Find where the given text appears and provide that cell's center as [X, Y] coordinate. 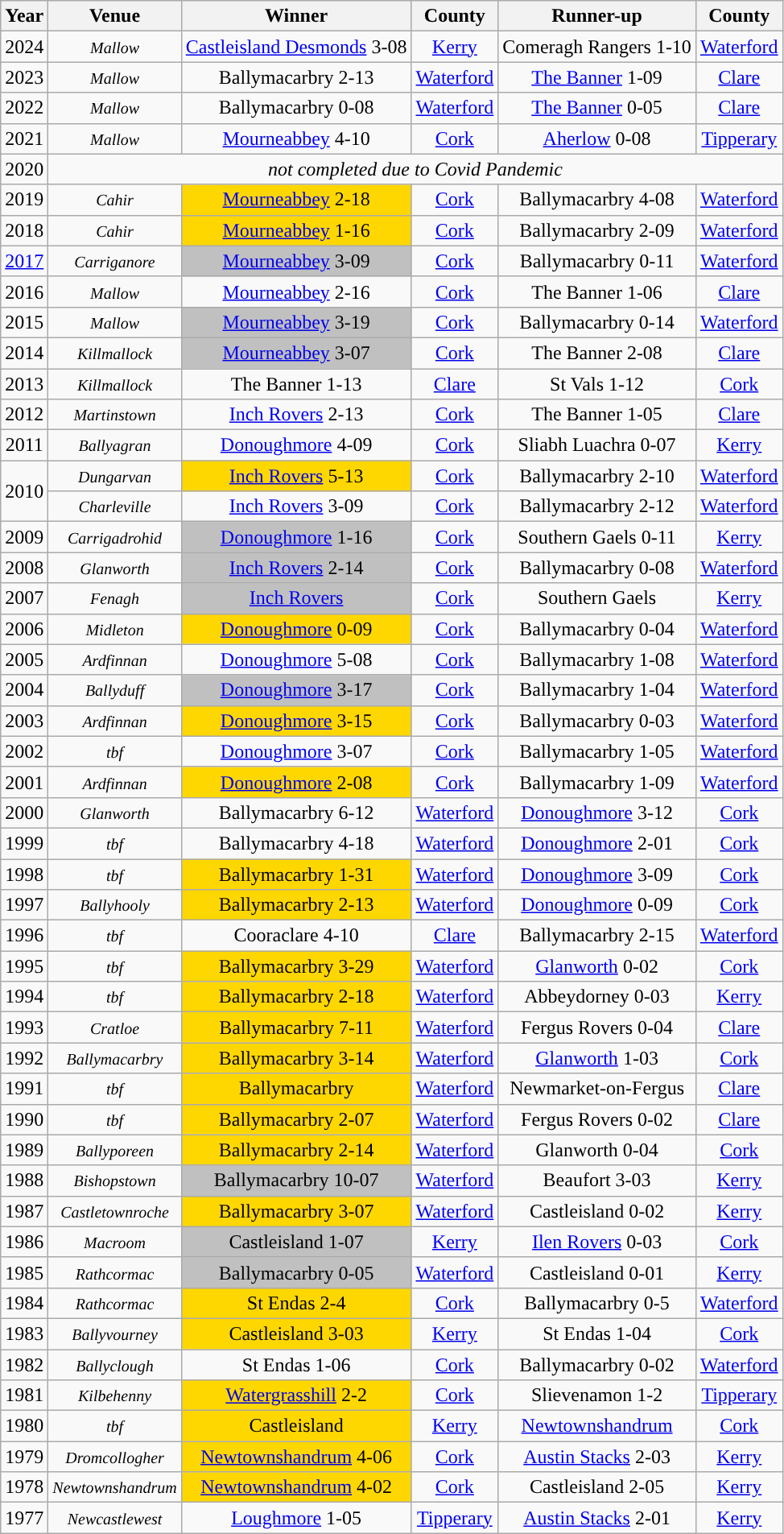
Donoughmore 1-16 [296, 537]
Venue [114, 16]
1982 [24, 1365]
2019 [24, 200]
Ballyhooly [114, 905]
Ballyduff [114, 690]
Castleisland 1-07 [296, 1242]
1991 [24, 1089]
1993 [24, 1027]
Winner [296, 16]
Fergus Rovers 0-02 [597, 1119]
Slievenamon 1-2 [597, 1395]
Ballymacarbry 2-12 [597, 507]
Castleisland Desmonds 3-08 [296, 47]
St Endas 1-06 [296, 1365]
1987 [24, 1211]
2015 [24, 322]
Carrigadrohid [114, 537]
Dungarvan [114, 476]
Midleton [114, 629]
Ballymacarbry 0-04 [597, 629]
1980 [24, 1426]
Dromcollogher [114, 1457]
Mourneabbey 3-09 [296, 261]
Castleisland 0-01 [597, 1272]
Ballymacarbry 1-09 [597, 782]
Castleisland 3-03 [296, 1333]
Donoughmore 2-08 [296, 782]
2001 [24, 782]
1997 [24, 905]
Ilen Rovers 0-03 [597, 1242]
1979 [24, 1457]
Castletownroche [114, 1211]
Fergus Rovers 0-04 [597, 1027]
Ballymacarbry 2-18 [296, 997]
not completed due to Covid Pandemic [415, 169]
1990 [24, 1119]
Newmarket-on-Fergus [597, 1089]
Ballymacarbry 2-10 [597, 476]
Ballymacarbry 4-08 [597, 200]
2020 [24, 169]
Mourneabbey 3-07 [296, 353]
Aherlow 0-08 [597, 139]
Inch Rovers 2-13 [296, 415]
Ballymacarbry 1-04 [597, 690]
2021 [24, 139]
Mourneabbey 2-16 [296, 292]
Ballyclough [114, 1365]
Castleisland 2-05 [597, 1487]
The Banner 1-05 [597, 415]
1981 [24, 1395]
Ballymacarbry 2-09 [597, 230]
Inch Rovers 2-14 [296, 568]
Watergrasshill 2-2 [296, 1395]
Austin Stacks 2-03 [597, 1457]
Austin Stacks 2-01 [597, 1518]
Ballymacarbry 6-12 [296, 812]
Newtownshandrum 4-02 [296, 1487]
Carriganore [114, 261]
Castleisland [296, 1426]
2005 [24, 659]
The Banner 1-09 [597, 77]
The Banner 1-06 [597, 292]
2000 [24, 812]
1977 [24, 1518]
St Endas 2-4 [296, 1303]
2023 [24, 77]
Kilbehenny [114, 1395]
Macroom [114, 1242]
1978 [24, 1487]
Ballymacarbry 0-05 [296, 1272]
2017 [24, 261]
2007 [24, 598]
Year [24, 16]
2012 [24, 415]
2009 [24, 537]
1983 [24, 1333]
Southern Gaels 0-11 [597, 537]
Mourneabbey 3-19 [296, 322]
1998 [24, 874]
Mourneabbey 2-18 [296, 200]
Inch Rovers 3-09 [296, 507]
Ballymacarbry 1-31 [296, 874]
Cooraclare 4-10 [296, 936]
2010 [24, 491]
St Endas 1-04 [597, 1333]
2006 [24, 629]
Glanworth 0-04 [597, 1150]
2024 [24, 47]
Ballyagran [114, 445]
1989 [24, 1150]
2014 [24, 353]
Ballyvourney [114, 1333]
Donoughmore 3-07 [296, 751]
Bishopstown [114, 1180]
2018 [24, 230]
Inch Rovers [296, 598]
Ballymacarbry 3-14 [296, 1058]
Donoughmore 4-09 [296, 445]
Sliabh Luachra 0-07 [597, 445]
Newcastlewest [114, 1518]
2004 [24, 690]
Donoughmore 3-12 [597, 812]
The Banner 1-13 [296, 384]
1984 [24, 1303]
St Vals 1-12 [597, 384]
Ballymacarbry 1-05 [597, 751]
Donoughmore 2-01 [597, 843]
Ballymacarbry 2-15 [597, 936]
1988 [24, 1180]
Ballymacarbry 10-07 [296, 1180]
Donoughmore 3-15 [296, 721]
Mourneabbey 4-10 [296, 139]
Glanworth 1-03 [597, 1058]
Cratloe [114, 1027]
The Banner 2-08 [597, 353]
Ballymacarbry 0-5 [597, 1303]
Southern Gaels [597, 598]
Glanworth 0-02 [597, 966]
Ballymacarbry 1-08 [597, 659]
The Banner 0-05 [597, 108]
1996 [24, 936]
Ballymacarbry 7-11 [296, 1027]
Runner-up [597, 16]
1986 [24, 1242]
Castleisland 0-02 [597, 1211]
2011 [24, 445]
Ballymacarbry 2-14 [296, 1150]
Beaufort 3-03 [597, 1180]
1994 [24, 997]
1999 [24, 843]
Newtownshandrum 4-06 [296, 1457]
Comeragh Rangers 1-10 [597, 47]
2002 [24, 751]
1985 [24, 1272]
Donoughmore 3-09 [597, 874]
Inch Rovers 5-13 [296, 476]
Ballymacarbry 0-02 [597, 1365]
2013 [24, 384]
Ballymacarbry 4-18 [296, 843]
Ballymacarbry 0-11 [597, 261]
2003 [24, 721]
Martinstown [114, 415]
2008 [24, 568]
Ballymacarbry 2-07 [296, 1119]
1995 [24, 966]
Loughmore 1-05 [296, 1518]
1992 [24, 1058]
Donoughmore 5-08 [296, 659]
Donoughmore 3-17 [296, 690]
Mourneabbey 1-16 [296, 230]
Charleville [114, 507]
Ballymacarbry 0-03 [597, 721]
Ballymacarbry 3-07 [296, 1211]
Ballyporeen [114, 1150]
2016 [24, 292]
Abbeydorney 0-03 [597, 997]
Ballymacarbry 3-29 [296, 966]
Fenagh [114, 598]
Ballymacarbry 0-14 [597, 322]
2022 [24, 108]
